Determine the [X, Y] coordinate at the center of the cell enclosing the given text.  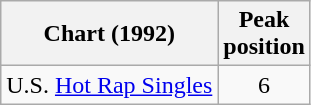
U.S. Hot Rap Singles [110, 85]
6 [264, 85]
Chart (1992) [110, 34]
Peakposition [264, 34]
